From the cell containing the given text, extract its center point as (X, Y) coordinate. 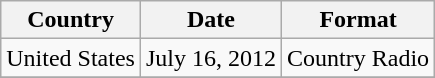
Date (210, 20)
Country Radio (358, 58)
United States (71, 58)
July 16, 2012 (210, 58)
Country (71, 20)
Format (358, 20)
